Output the [X, Y] coordinate of the center of the cell containing the given text.  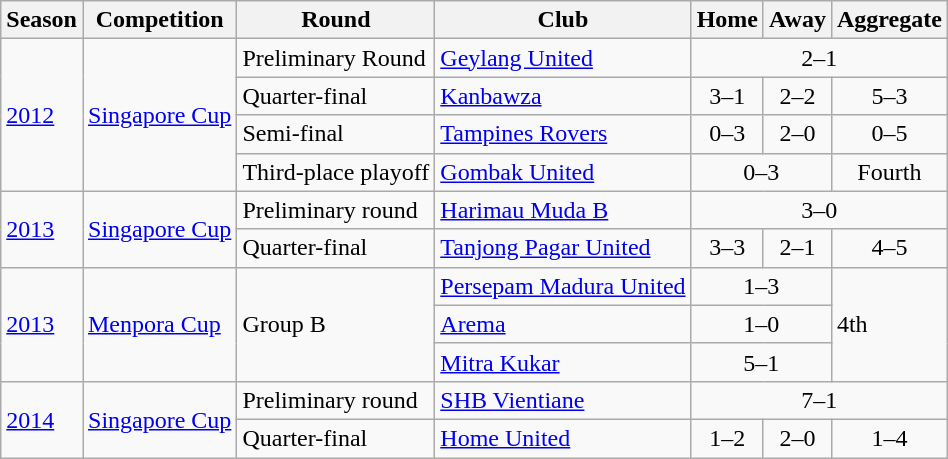
2012 [42, 115]
Third-place playoff [336, 172]
SHB Vientiane [563, 400]
Club [563, 20]
Group B [336, 324]
2–2 [797, 96]
Arema [563, 324]
Gombak United [563, 172]
Aggregate [889, 20]
1–0 [761, 324]
Fourth [889, 172]
2014 [42, 419]
Geylang United [563, 58]
1–4 [889, 438]
Home [727, 20]
1–3 [761, 286]
0–5 [889, 134]
Menpora Cup [159, 324]
3–0 [819, 210]
5–3 [889, 96]
Semi-final [336, 134]
Persepam Madura United [563, 286]
Mitra Kukar [563, 362]
4–5 [889, 248]
Away [797, 20]
5–1 [761, 362]
Preliminary Round [336, 58]
4th [889, 324]
Harimau Muda B [563, 210]
3–1 [727, 96]
Kanbawza [563, 96]
7–1 [819, 400]
Tanjong Pagar United [563, 248]
3–3 [727, 248]
1–2 [727, 438]
Competition [159, 20]
Round [336, 20]
Home United [563, 438]
Tampines Rovers [563, 134]
Season [42, 20]
